Return the [x, y] coordinate for the center point of the cell that contains the specified text.  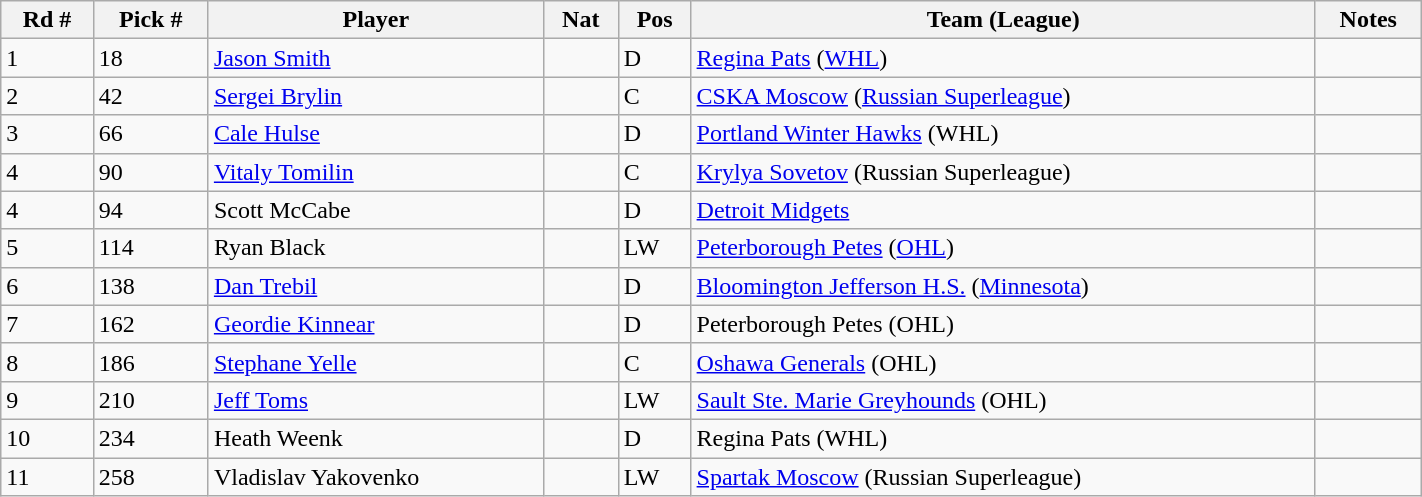
162 [150, 324]
Sault Ste. Marie Greyhounds (OHL) [1003, 400]
Pick # [150, 20]
Rd # [47, 20]
90 [150, 172]
5 [47, 248]
Jeff Toms [376, 400]
Heath Weenk [376, 438]
9 [47, 400]
Geordie Kinnear [376, 324]
210 [150, 400]
Spartak Moscow (Russian Superleague) [1003, 477]
66 [150, 134]
Oshawa Generals (OHL) [1003, 362]
Ryan Black [376, 248]
Bloomington Jefferson H.S. (Minnesota) [1003, 286]
94 [150, 210]
Portland Winter Hawks (WHL) [1003, 134]
11 [47, 477]
114 [150, 248]
Sergei Brylin [376, 96]
7 [47, 324]
Dan Trebil [376, 286]
Notes [1368, 20]
138 [150, 286]
Scott McCabe [376, 210]
8 [47, 362]
3 [47, 134]
6 [47, 286]
258 [150, 477]
Vitaly Tomilin [376, 172]
Vladislav Yakovenko [376, 477]
1 [47, 58]
10 [47, 438]
234 [150, 438]
Cale Hulse [376, 134]
42 [150, 96]
Jason Smith [376, 58]
18 [150, 58]
186 [150, 362]
CSKA Moscow (Russian Superleague) [1003, 96]
Nat [580, 20]
Player [376, 20]
Detroit Midgets [1003, 210]
Krylya Sovetov (Russian Superleague) [1003, 172]
2 [47, 96]
Team (League) [1003, 20]
Pos [654, 20]
Stephane Yelle [376, 362]
